Identify which cell holds the provided text, then report its (X, Y) central coordinate. 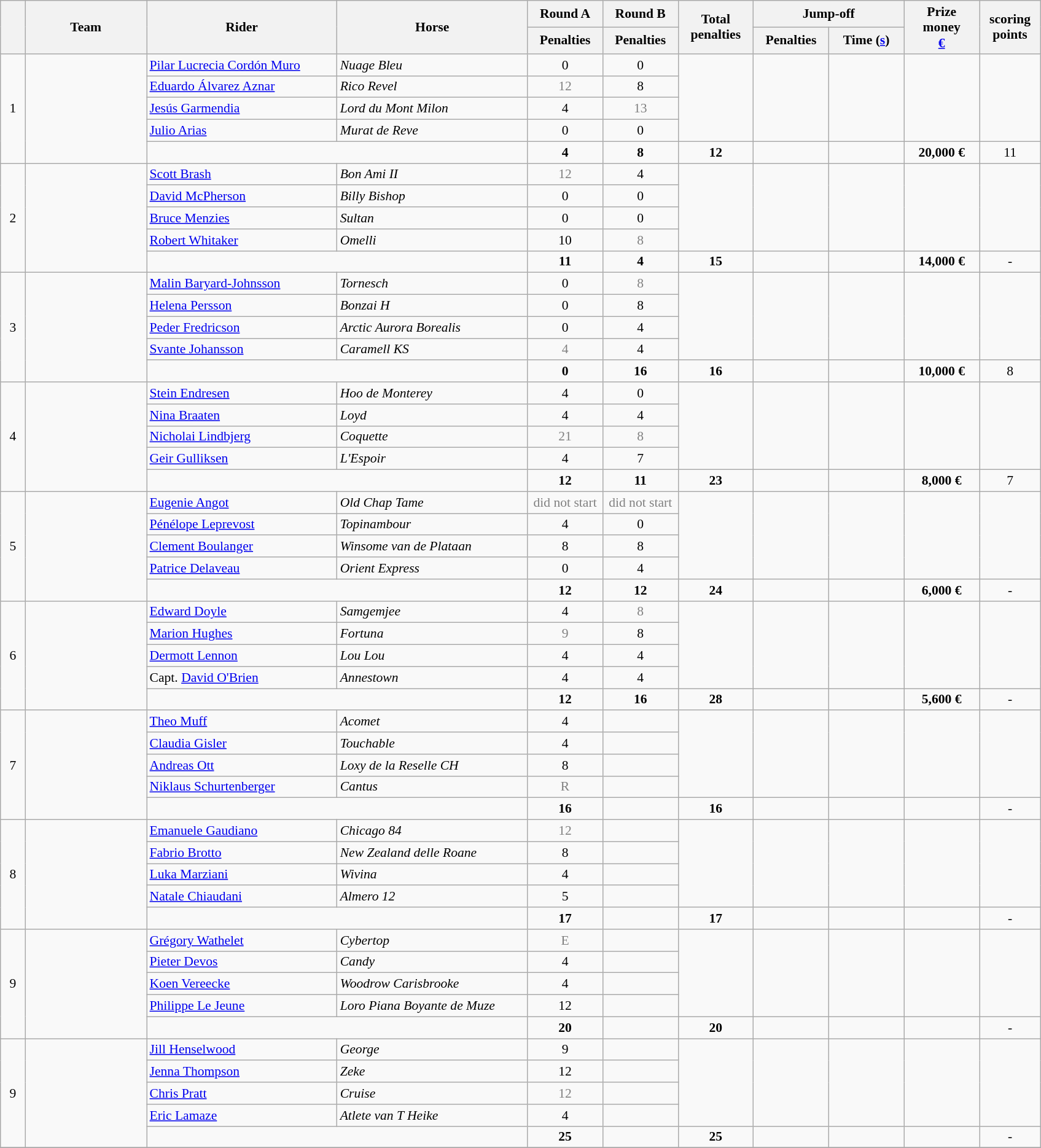
Dermott Lennon (241, 656)
Fortuna (432, 634)
Omelli (432, 240)
Round A (565, 14)
6 (13, 655)
Murat de Reve (432, 131)
Peder Fredricson (241, 327)
Fabrio Brotto (241, 853)
Jesús Garmendia (241, 109)
Nicholai Lindbjerg (241, 437)
Candy (432, 962)
Touchable (432, 743)
20,000 € (942, 152)
Cantus (432, 787)
Winsome van de Plataan (432, 547)
28 (716, 700)
Tornesch (432, 284)
Helena Persson (241, 306)
10,000 € (942, 372)
5,600 € (942, 700)
Pieter Devos (241, 962)
Jenna Thompson (241, 1072)
R (565, 787)
Annestown (432, 677)
Loxy de la Reselle CH (432, 765)
Philippe Le Jeune (241, 1006)
Time (s) (866, 41)
Zeke (432, 1072)
21 (565, 437)
Acomet (432, 722)
3 (13, 327)
1 (13, 109)
Coquette (432, 437)
15 (716, 262)
Claudia Gisler (241, 743)
Sultan (432, 218)
Chris Pratt (241, 1093)
Emanuele Gaudiano (241, 831)
Cybertop (432, 940)
13 (640, 109)
Almero 12 (432, 897)
Orient Express (432, 568)
New Zealand delle Roane (432, 853)
Koen Vereecke (241, 984)
Horse (432, 27)
George (432, 1050)
Nuage Bleu (432, 65)
6,000 € (942, 590)
8,000 € (942, 481)
scoringpoints (1010, 27)
Pilar Lucrecia Cordón Muro (241, 65)
David McPherson (241, 197)
Chicago 84 (432, 831)
Andreas Ott (241, 765)
Rico Revel (432, 87)
Team (86, 27)
Prizemoney€ (942, 27)
Arctic Aurora Borealis (432, 327)
Billy Bishop (432, 197)
Topinambour (432, 525)
Lou Lou (432, 656)
23 (716, 481)
Bonzai H (432, 306)
Natale Chiaudani (241, 897)
Loyd (432, 415)
10 (565, 240)
14,000 € (942, 262)
Loro Piana Boyante de Muze (432, 1006)
E (565, 940)
Caramell KS (432, 349)
Patrice Delaveau (241, 568)
Robert Whitaker (241, 240)
Bon Ami II (432, 174)
Bruce Menzies (241, 218)
Jump-off (829, 14)
Cruise (432, 1093)
Nina Braaten (241, 415)
Eugenie Angot (241, 502)
Malin Baryard-Johnsson (241, 284)
Round B (640, 14)
Geir Gulliksen (241, 459)
Marion Hughes (241, 634)
Stein Endresen (241, 393)
Woodrow Carisbrooke (432, 984)
Grégory Wathelet (241, 940)
L'Espoir (432, 459)
Total penalties (716, 27)
Scott Brash (241, 174)
Atlete van T Heike (432, 1115)
Rider (241, 27)
2 (13, 218)
24 (716, 590)
Eric Lamaze (241, 1115)
Luka Marziani (241, 875)
Theo Muff (241, 722)
Julio Arias (241, 131)
Capt. David O'Brien (241, 677)
Old Chap Tame (432, 502)
Svante Johansson (241, 349)
Hoo de Monterey (432, 393)
Samgemjee (432, 612)
Clement Boulanger (241, 547)
Lord du Mont Milon (432, 109)
Edward Doyle (241, 612)
Jill Henselwood (241, 1050)
Pénélope Leprevost (241, 525)
Wivina (432, 875)
Eduardo Álvarez Aznar (241, 87)
Niklaus Schurtenberger (241, 787)
